Locate the cell with the specified text and output its (X, Y) center coordinate. 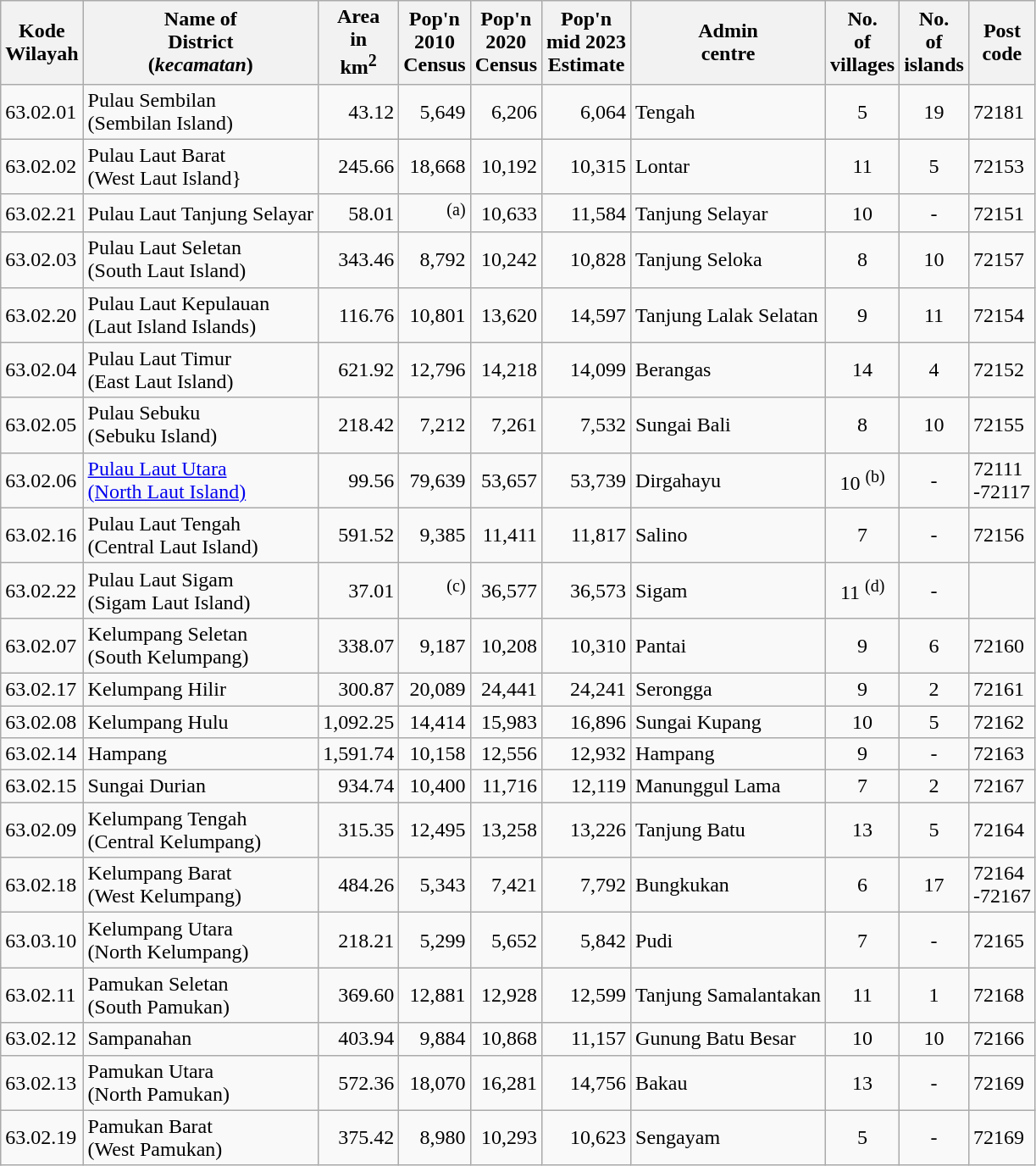
Postcode (1001, 42)
12,881 (435, 995)
72152 (1001, 369)
6,206 (506, 112)
16,281 (506, 1083)
10,310 (586, 646)
72155 (1001, 425)
13,620 (506, 315)
No. of villages (862, 42)
7,212 (435, 425)
Pulau Laut Kepulauan(Laut Island Islands) (201, 315)
Berangas (729, 369)
Lontar (729, 166)
99.56 (359, 480)
403.94 (359, 1039)
10,242 (506, 259)
Manunggul Lama (729, 786)
Pop'n 2020Census (506, 42)
72168 (1001, 995)
7,792 (586, 885)
218.21 (359, 941)
12,928 (506, 995)
63.02.17 (42, 689)
63.02.08 (42, 722)
63.02.20 (42, 315)
14,099 (586, 369)
72111-72117 (1001, 480)
1,591.74 (359, 754)
10,623 (586, 1137)
Sampanahan (201, 1039)
63.02.07 (42, 646)
36,573 (586, 590)
Sungai Durian (201, 786)
Tengah (729, 112)
11,584 (586, 214)
6,064 (586, 112)
72167 (1001, 786)
Sigam (729, 590)
Pantai (729, 646)
Pulau Laut Timur(East Laut Island) (201, 369)
Bakau (729, 1083)
5,649 (435, 112)
10,633 (506, 214)
63.02.19 (42, 1137)
Pudi (729, 941)
53,739 (586, 480)
10,315 (586, 166)
1,092.25 (359, 722)
1 (934, 995)
343.46 (359, 259)
43.12 (359, 112)
300.87 (359, 689)
72165 (1001, 941)
591.52 (359, 536)
12,556 (506, 754)
63.02.13 (42, 1083)
7,421 (506, 885)
13,226 (586, 830)
10,400 (435, 786)
63.02.04 (42, 369)
20,089 (435, 689)
No. of islands (934, 42)
72156 (1001, 536)
37.01 (359, 590)
14,414 (435, 722)
10 (b) (862, 480)
Pulau Laut Seletan(South Laut Island) (201, 259)
10,293 (506, 1137)
(a) (435, 214)
10,801 (435, 315)
79,639 (435, 480)
Pulau Laut Tanjung Selayar (201, 214)
Pulau Sembilan (Sembilan Island) (201, 112)
8,980 (435, 1137)
72153 (1001, 166)
315.35 (359, 830)
Sungai Bali (729, 425)
Admincentre (729, 42)
572.36 (359, 1083)
15,983 (506, 722)
Dirgahayu (729, 480)
621.92 (359, 369)
18,668 (435, 166)
8,792 (435, 259)
338.07 (359, 646)
Pamukan Utara(North Pamukan) (201, 1083)
(c) (435, 590)
63.02.01 (42, 112)
24,241 (586, 689)
Areain km2 (359, 42)
63.02.12 (42, 1039)
Bungkukan (729, 885)
14,218 (506, 369)
36,577 (506, 590)
12,119 (586, 786)
13,258 (506, 830)
Kelumpang Barat(West Kelumpang) (201, 885)
72162 (1001, 722)
245.66 (359, 166)
14,756 (586, 1083)
Kelumpang Hilir (201, 689)
218.42 (359, 425)
Tanjung Seloka (729, 259)
16,896 (586, 722)
Tanjung Batu (729, 830)
14,597 (586, 315)
Kelumpang Utara(North Kelumpang) (201, 941)
63.02.02 (42, 166)
63.02.11 (42, 995)
63.02.21 (42, 214)
Pulau Laut Sigam (Sigam Laut Island) (201, 590)
11,157 (586, 1039)
Pop'n 2010Census (435, 42)
Pulau Sebuku(Sebuku Island) (201, 425)
Tanjung Selayar (729, 214)
53,657 (506, 480)
63.02.15 (42, 786)
63.03.10 (42, 941)
5,343 (435, 885)
17 (934, 885)
484.26 (359, 885)
5,652 (506, 941)
63.02.06 (42, 480)
5,842 (586, 941)
12,599 (586, 995)
14 (862, 369)
11,817 (586, 536)
Serongga (729, 689)
12,932 (586, 754)
10,828 (586, 259)
4 (934, 369)
12,495 (435, 830)
63.02.03 (42, 259)
72164-72167 (1001, 885)
72166 (1001, 1039)
63.02.16 (42, 536)
Name ofDistrict(kecamatan) (201, 42)
12,796 (435, 369)
72151 (1001, 214)
10,158 (435, 754)
9,187 (435, 646)
18,070 (435, 1083)
7,261 (506, 425)
Salino (729, 536)
19 (934, 112)
10,868 (506, 1039)
24,441 (506, 689)
Kelumpang Hulu (201, 722)
Kode Wilayah (42, 42)
Sungai Kupang (729, 722)
10,208 (506, 646)
Gunung Batu Besar (729, 1039)
58.01 (359, 214)
11,411 (506, 536)
Tanjung Samalantakan (729, 995)
369.60 (359, 995)
10,192 (506, 166)
72161 (1001, 689)
9,884 (435, 1039)
63.02.18 (42, 885)
11 (d) (862, 590)
11,716 (506, 786)
375.42 (359, 1137)
63.02.05 (42, 425)
Kelumpang Tengah(Central Kelumpang) (201, 830)
72164 (1001, 830)
63.02.14 (42, 754)
Pulau Laut Barat(West Laut Island} (201, 166)
72160 (1001, 646)
Pulau Laut Tengah(Central Laut Island) (201, 536)
Pamukan Seletan(South Pamukan) (201, 995)
Pulau Laut Utara (North Laut Island) (201, 480)
Tanjung Lalak Selatan (729, 315)
Pamukan Barat(West Pamukan) (201, 1137)
934.74 (359, 786)
9,385 (435, 536)
72154 (1001, 315)
116.76 (359, 315)
Sengayam (729, 1137)
72181 (1001, 112)
7,532 (586, 425)
63.02.22 (42, 590)
5,299 (435, 941)
72157 (1001, 259)
Kelumpang Seletan(South Kelumpang) (201, 646)
72163 (1001, 754)
63.02.09 (42, 830)
Pop'n mid 2023Estimate (586, 42)
